For the text-containing cell, return its midpoint in [x, y] coordinate format. 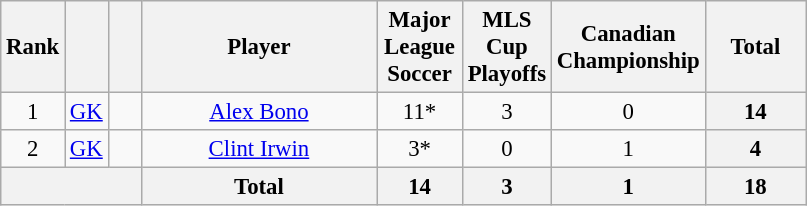
3* [420, 149]
11* [420, 112]
Clint Irwin [259, 149]
2 [33, 149]
Alex Bono [259, 112]
Player [259, 47]
MLS Cup Playoffs [506, 47]
Canadian Championship [628, 47]
Rank [33, 47]
Major League Soccer [420, 47]
4 [756, 149]
18 [756, 187]
